Locate the cell with the specified text and output its (x, y) center coordinate. 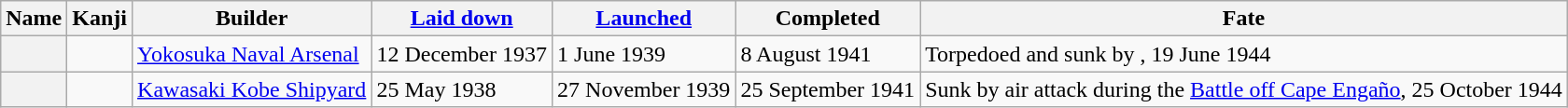
25 May 1938 (462, 89)
Torpedoed and sunk by , 19 June 1944 (1244, 54)
1 June 1939 (644, 54)
Kanji (100, 19)
8 August 1941 (828, 54)
Kawasaki Kobe Shipyard (252, 89)
Laid down (462, 19)
Fate (1244, 19)
Sunk by air attack during the Battle off Cape Engaño, 25 October 1944 (1244, 89)
Launched (644, 19)
Name (34, 19)
Yokosuka Naval Arsenal (252, 54)
27 November 1939 (644, 89)
Completed (828, 19)
Builder (252, 19)
12 December 1937 (462, 54)
25 September 1941 (828, 89)
